Provide the [X, Y] coordinate of the cell's center where the given text is located.  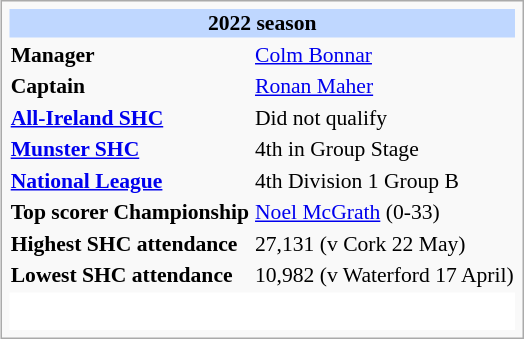
Lowest SHC attendance [130, 275]
Munster SHC [130, 149]
2022 season [262, 23]
Top scorer Championship [130, 212]
4th in Group Stage [385, 149]
Noel McGrath (0-33) [385, 212]
All-Ireland SHC [130, 117]
10,982 (v Waterford 17 April) [385, 275]
Highest SHC attendance [130, 243]
Captain [130, 86]
Did not qualify [385, 117]
National League [130, 180]
4th Division 1 Group B [385, 180]
Ronan Maher [385, 86]
Colm Bonnar [385, 54]
27,131 (v Cork 22 May) [385, 243]
Manager [130, 54]
